From the cell containing the given text, extract its center point as (x, y) coordinate. 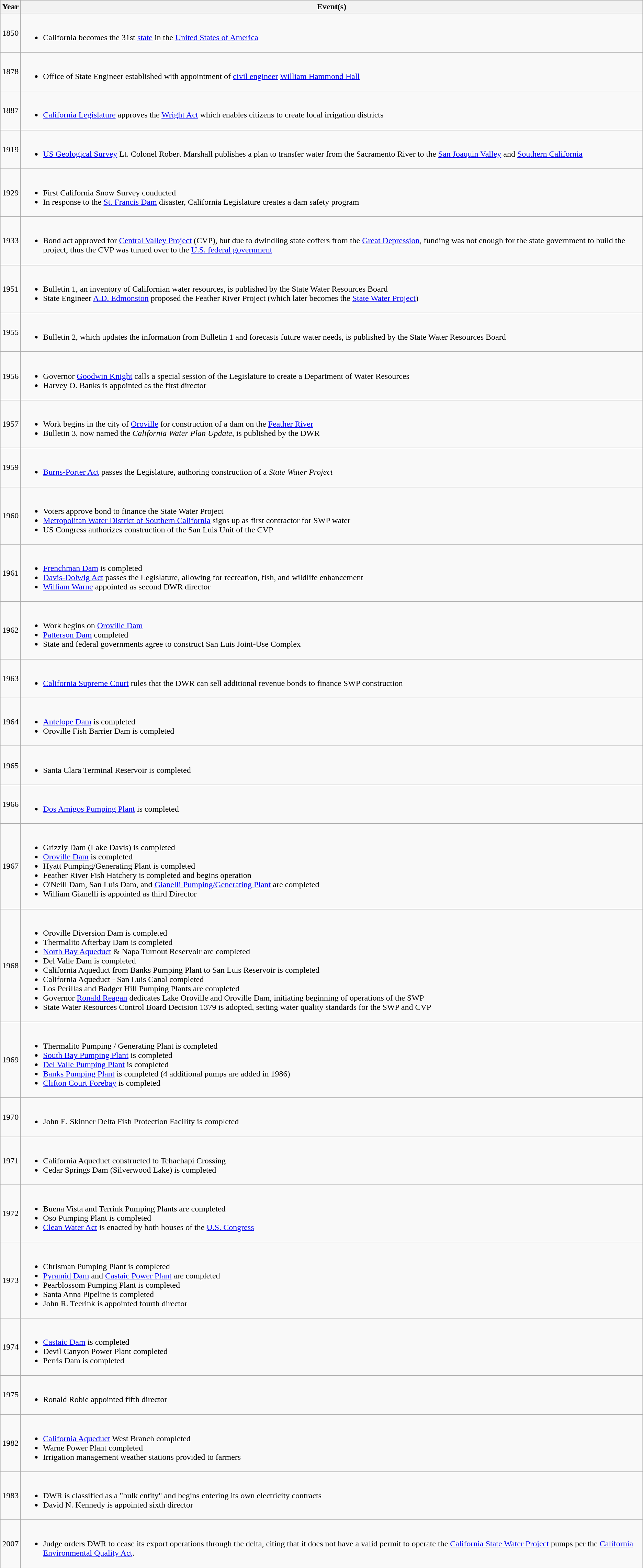
1975 (10, 1395)
1982 (10, 1443)
California Supreme Court rules that the DWR can sell additional revenue bonds to finance SWP construction (332, 679)
1970 (10, 1117)
Castaic Dam is completedDevil Canyon Power Plant completedPerris Dam is completed (332, 1346)
1850 (10, 33)
1964 (10, 722)
Dos Amigos Pumping Plant is completed (332, 804)
1957 (10, 424)
Bulletin 2, which updates the information from Bulletin 1 and forecasts future water needs, is published by the State Water Resources Board (332, 332)
1969 (10, 1060)
California Aqueduct constructed to Tehachapi CrossingCedar Springs Dam (Silverwood Lake) is completed (332, 1161)
1878 (10, 71)
1961 (10, 573)
1959 (10, 467)
Office of State Engineer established with appointment of civil engineer William Hammond Hall (332, 71)
1974 (10, 1346)
Antelope Dam is completedOroville Fish Barrier Dam is completed (332, 722)
1955 (10, 332)
Ronald Robie appointed fifth director (332, 1395)
California becomes the 31st state in the United States of America (332, 33)
Work begins on Oroville DamPatterson Dam completedState and federal governments agree to construct San Luis Joint-Use Complex (332, 631)
Year (10, 7)
Santa Clara Terminal Reservoir is completed (332, 765)
1973 (10, 1280)
1963 (10, 679)
1971 (10, 1161)
Event(s) (332, 7)
1929 (10, 193)
California Legislature approves the Wright Act which enables citizens to create local irrigation districts (332, 111)
1919 (10, 149)
1956 (10, 376)
1966 (10, 804)
California Aqueduct West Branch completedWarne Power Plant completedIrrigation management weather stations provided to farmers (332, 1443)
2007 (10, 1544)
First California Snow Survey conductedIn response to the St. Francis Dam disaster, California Legislature creates a dam safety program (332, 193)
1967 (10, 866)
1960 (10, 516)
1887 (10, 111)
1951 (10, 289)
Burns-Porter Act passes the Legislature, authoring construction of a State Water Project (332, 467)
1933 (10, 241)
John E. Skinner Delta Fish Protection Facility is completed (332, 1117)
1983 (10, 1496)
1968 (10, 965)
1965 (10, 765)
DWR is classified as a "bulk entity" and begins entering its own electricity contractsDavid N. Kennedy is appointed sixth director (332, 1496)
1962 (10, 631)
Buena Vista and Terrink Pumping Plants are completedOso Pumping Plant is completedClean Water Act is enacted by both houses of the U.S. Congress (332, 1213)
1972 (10, 1213)
